Output the (x, y) coordinate of the center of the cell containing the given text.  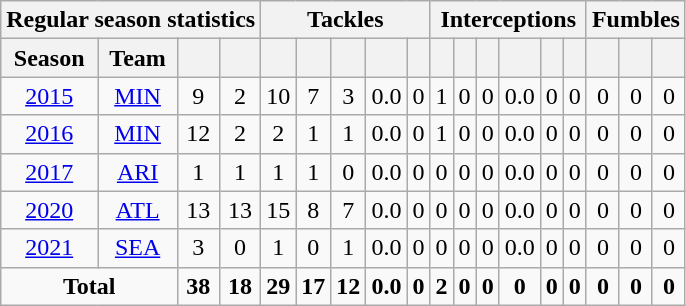
Interceptions (508, 20)
2016 (50, 134)
Tackles (346, 20)
10 (278, 96)
Total (90, 286)
Regular season statistics (131, 20)
2021 (50, 248)
29 (278, 286)
17 (314, 286)
2017 (50, 172)
9 (199, 96)
ATL (138, 210)
18 (240, 286)
Team (138, 58)
Season (50, 58)
SEA (138, 248)
Fumbles (636, 20)
15 (278, 210)
8 (314, 210)
2015 (50, 96)
2020 (50, 210)
38 (199, 286)
ARI (138, 172)
